Scan for the cell matching the given text and deliver its (x, y) coordinate at center. 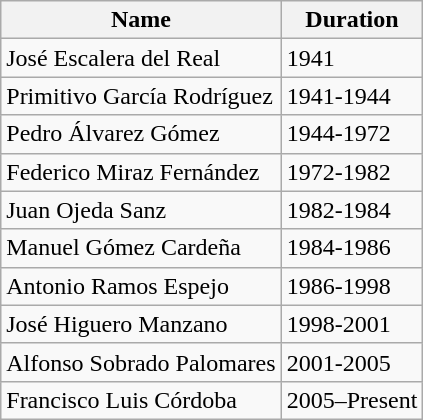
2001-2005 (352, 362)
José Escalera del Real (141, 58)
2005–Present (352, 400)
1986-1998 (352, 286)
Federico Miraz Fernández (141, 172)
1984-1986 (352, 248)
1998-2001 (352, 324)
Manuel Gómez Cardeña (141, 248)
Name (141, 20)
José Higuero Manzano (141, 324)
Juan Ojeda Sanz (141, 210)
Pedro Álvarez Gómez (141, 134)
1944-1972 (352, 134)
Alfonso Sobrado Palomares (141, 362)
1941-1944 (352, 96)
Primitivo García Rodríguez (141, 96)
Francisco Luis Córdoba (141, 400)
1972-1982 (352, 172)
Duration (352, 20)
1941 (352, 58)
1982-1984 (352, 210)
Antonio Ramos Espejo (141, 286)
